Determine the (x, y) coordinate at the center of the cell enclosing the given text.  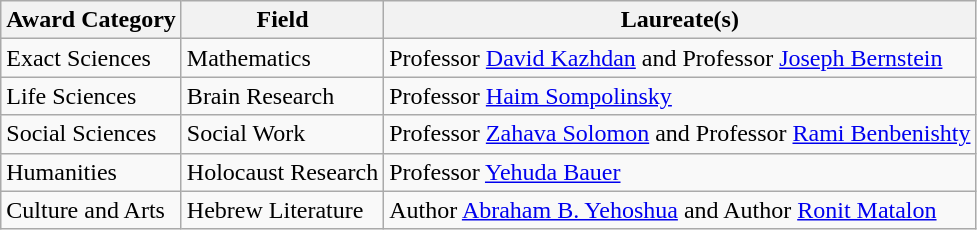
Mathematics (282, 58)
Field (282, 20)
Hebrew Literature (282, 210)
Culture and Arts (92, 210)
Professor Haim Sompolinsky (680, 96)
Award Category (92, 20)
Holocaust Research (282, 172)
Professor David Kazhdan and Professor Joseph Bernstein (680, 58)
Humanities (92, 172)
Life Sciences (92, 96)
Brain Research (282, 96)
Social Sciences (92, 134)
Professor Yehuda Bauer (680, 172)
Social Work (282, 134)
Author Abraham B. Yehoshua and Author Ronit Matalon (680, 210)
Exact Sciences (92, 58)
Professor Zahava Solomon and Professor Rami Benbenishty (680, 134)
Laureate(s) (680, 20)
